Provide the (x, y) coordinate of the cell's center where the given text is located.  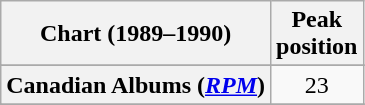
Peakposition (317, 34)
Chart (1989–1990) (136, 34)
Canadian Albums (RPM) (136, 85)
23 (317, 85)
